Find where the given text appears and provide that cell's center as (X, Y) coordinate. 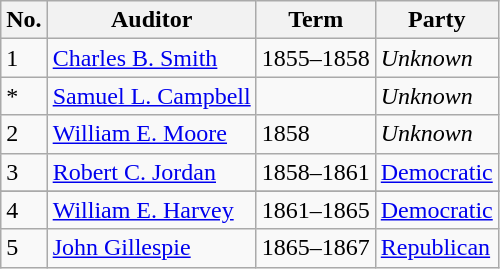
Auditor (152, 20)
No. (24, 20)
1858 (316, 134)
Term (316, 20)
1865–1867 (316, 248)
William E. Harvey (152, 210)
3 (24, 172)
Robert C. Jordan (152, 172)
Party (436, 20)
1858–1861 (316, 172)
1861–1865 (316, 210)
* (24, 96)
5 (24, 248)
William E. Moore (152, 134)
1 (24, 58)
Republican (436, 248)
4 (24, 210)
1855–1858 (316, 58)
John Gillespie (152, 248)
Samuel L. Campbell (152, 96)
Charles B. Smith (152, 58)
2 (24, 134)
